Extract the (x, y) coordinate from the center of the cell holding the provided text.  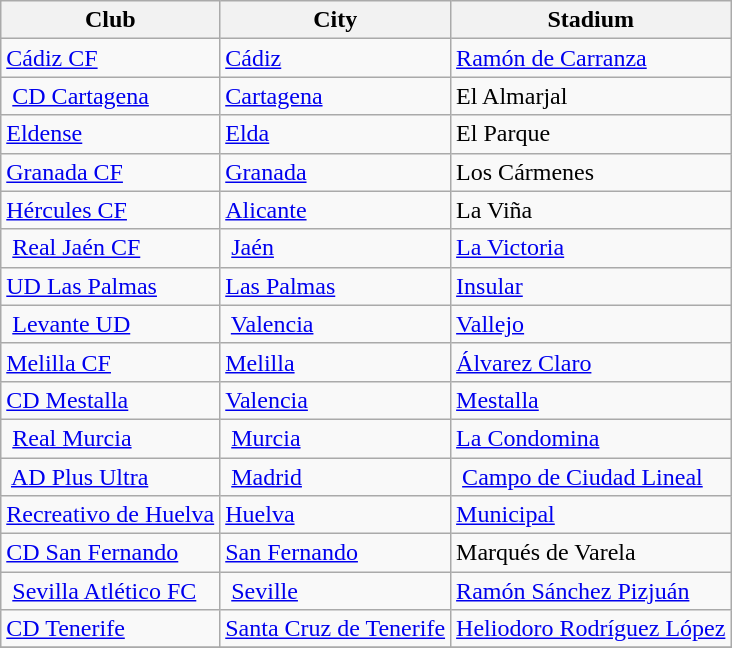
Cádiz CF (110, 58)
Mestalla (591, 400)
Santa Cruz de Tenerife (336, 629)
Las Palmas (336, 286)
Melilla CF (110, 362)
Madrid (336, 477)
Elda (336, 134)
AD Plus Ultra (110, 477)
Vallejo (591, 324)
Jaén (336, 248)
CD Mestalla (110, 400)
Stadium (591, 20)
La Victoria (591, 248)
Álvarez Claro (591, 362)
El Almarjal (591, 96)
Seville (336, 591)
Real Murcia (110, 438)
Real Jaén CF (110, 248)
Alicante (336, 210)
CD Tenerife (110, 629)
Sevilla Atlético FC (110, 591)
Hércules CF (110, 210)
Campo de Ciudad Lineal (591, 477)
Marqués de Varela (591, 553)
Los Cármenes (591, 172)
Levante UD (110, 324)
Cartagena (336, 96)
Granada CF (110, 172)
CD Cartagena (110, 96)
Insular (591, 286)
Murcia (336, 438)
Recreativo de Huelva (110, 515)
CD San Fernando (110, 553)
Cádiz (336, 58)
El Parque (591, 134)
Club (110, 20)
UD Las Palmas (110, 286)
San Fernando (336, 553)
Melilla (336, 362)
La Viña (591, 210)
Ramón Sánchez Pizjuán (591, 591)
Eldense (110, 134)
City (336, 20)
La Condomina (591, 438)
Heliodoro Rodríguez López (591, 629)
Huelva (336, 515)
Ramón de Carranza (591, 58)
Granada (336, 172)
Municipal (591, 515)
